Detect which cell encompasses the target text, then output its [X, Y] center coordinate. 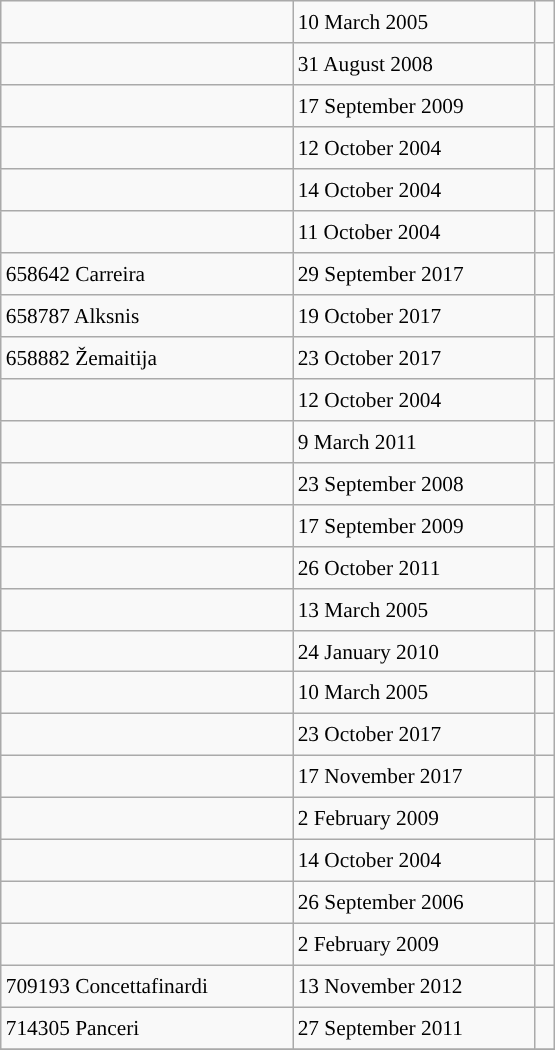
27 September 2011 [414, 1028]
658882 Žemaitija [147, 358]
17 November 2017 [414, 777]
23 September 2008 [414, 483]
658787 Alksnis [147, 316]
709193 Concettafinardi [147, 986]
31 August 2008 [414, 64]
13 November 2012 [414, 986]
714305 Panceri [147, 1028]
13 March 2005 [414, 609]
19 October 2017 [414, 316]
658642 Carreira [147, 274]
26 October 2011 [414, 567]
11 October 2004 [414, 232]
29 September 2017 [414, 274]
26 September 2006 [414, 903]
24 January 2010 [414, 651]
9 March 2011 [414, 441]
